For the text-containing cell, return its midpoint in (X, Y) coordinate format. 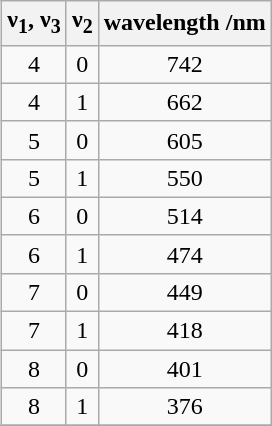
662 (184, 102)
376 (184, 407)
550 (184, 178)
401 (184, 369)
474 (184, 254)
605 (184, 140)
ν2 (82, 23)
wavelength /nm (184, 23)
514 (184, 216)
418 (184, 331)
742 (184, 64)
449 (184, 292)
ν1, ν3 (34, 23)
